Find where the given text appears and provide that cell's center as (X, Y) coordinate. 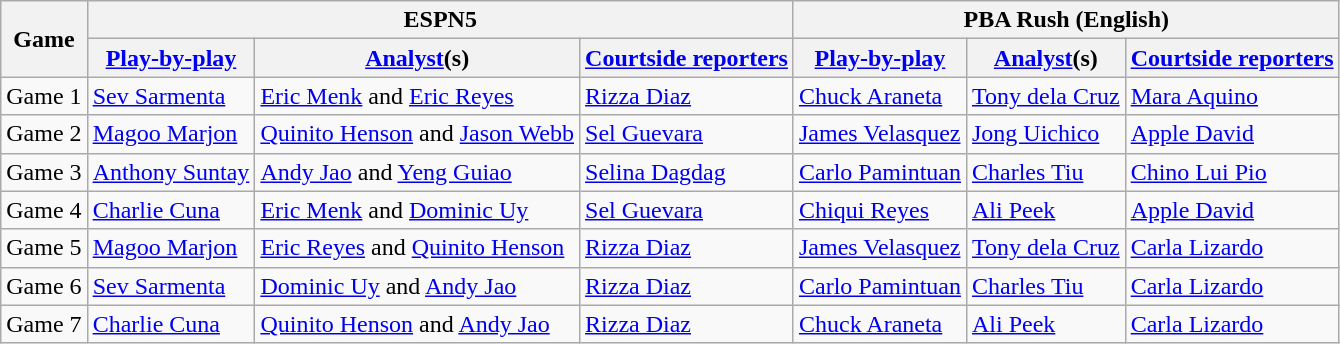
Game 3 (44, 172)
ESPN5 (440, 20)
Eric Reyes and Quinito Henson (418, 248)
Eric Menk and Dominic Uy (418, 210)
Game 2 (44, 134)
Quinito Henson and Jason Webb (418, 134)
Chiqui Reyes (880, 210)
PBA Rush (English) (1066, 20)
Anthony Suntay (171, 172)
Game (44, 39)
Game 4 (44, 210)
Mara Aquino (1232, 96)
Andy Jao and Yeng Guiao (418, 172)
Jong Uichico (1046, 134)
Game 7 (44, 324)
Quinito Henson and Andy Jao (418, 324)
Selina Dagdag (687, 172)
Game 1 (44, 96)
Game 6 (44, 286)
Game 5 (44, 248)
Eric Menk and Eric Reyes (418, 96)
Chino Lui Pio (1232, 172)
Dominic Uy and Andy Jao (418, 286)
